Search for the cell housing the specified text and yield its (x, y) center coordinate. 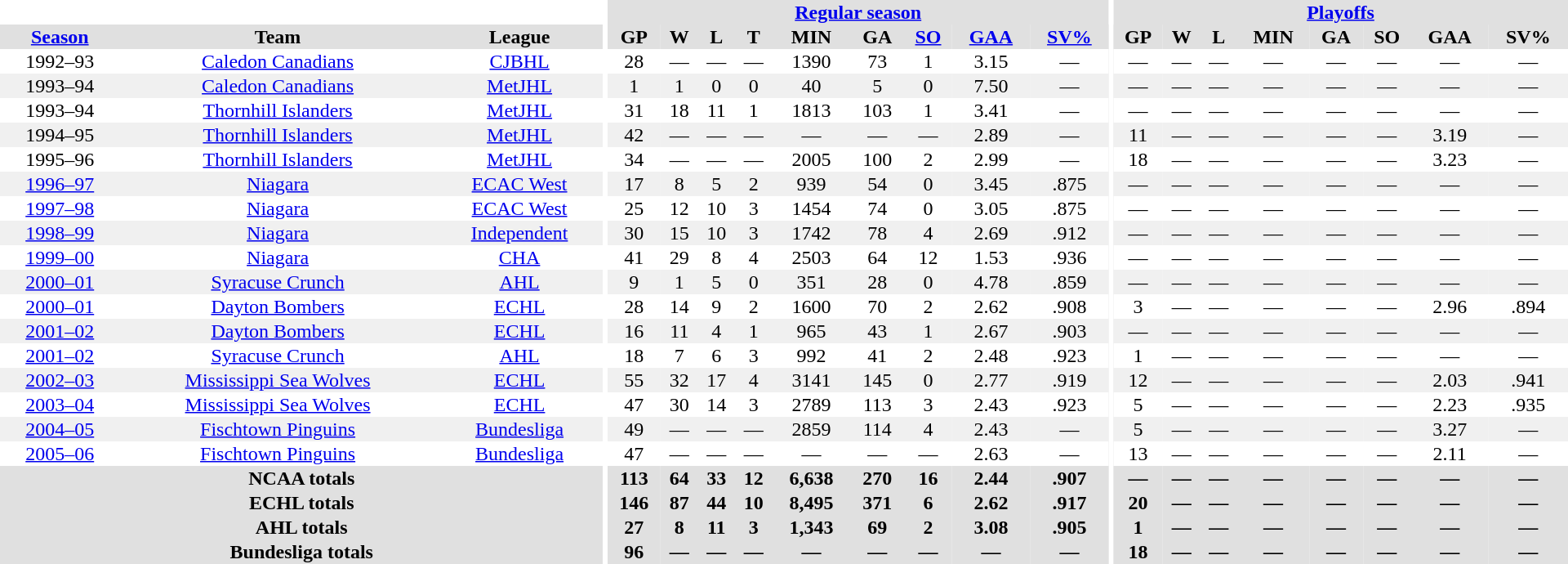
78 (877, 233)
27 (634, 527)
.903 (1070, 331)
League (519, 37)
.935 (1529, 405)
Regular season (857, 12)
NCAA totals (301, 478)
2005–06 (60, 454)
1.53 (991, 257)
7.50 (991, 86)
.907 (1070, 478)
2789 (811, 405)
.919 (1070, 380)
965 (811, 331)
1742 (811, 233)
270 (877, 478)
AHL totals (301, 527)
CJBHL (519, 61)
2.23 (1450, 405)
49 (634, 429)
70 (877, 307)
1995–96 (60, 159)
2003–04 (60, 405)
3.27 (1450, 429)
2002–03 (60, 380)
3141 (811, 380)
.908 (1070, 307)
103 (877, 110)
8,495 (811, 503)
939 (811, 184)
40 (811, 86)
1813 (811, 110)
114 (877, 429)
Team (278, 37)
4.78 (991, 282)
1454 (811, 208)
ECHL totals (301, 503)
1999–00 (60, 257)
2004–05 (60, 429)
55 (634, 380)
2.03 (1450, 380)
2.63 (991, 454)
42 (634, 135)
.912 (1070, 233)
1992–93 (60, 61)
2.89 (991, 135)
1996–97 (60, 184)
69 (877, 527)
2.77 (991, 380)
1,343 (811, 527)
146 (634, 503)
.905 (1070, 527)
54 (877, 184)
3.23 (1450, 159)
3.41 (991, 110)
43 (877, 331)
1997–98 (60, 208)
3.08 (991, 527)
87 (679, 503)
351 (811, 282)
2.67 (991, 331)
.894 (1529, 307)
CHA (519, 257)
13 (1138, 454)
Playoffs (1341, 12)
15 (679, 233)
Bundesliga totals (301, 552)
20 (1138, 503)
34 (634, 159)
1994–95 (60, 135)
2.69 (991, 233)
2.96 (1450, 307)
29 (679, 257)
3.19 (1450, 135)
371 (877, 503)
73 (877, 61)
74 (877, 208)
.941 (1529, 380)
2859 (811, 429)
3.05 (991, 208)
6,638 (811, 478)
145 (877, 380)
33 (717, 478)
44 (717, 503)
2503 (811, 257)
.936 (1070, 257)
2.99 (991, 159)
.917 (1070, 503)
1390 (811, 61)
96 (634, 552)
32 (679, 380)
1998–99 (60, 233)
Independent (519, 233)
2.11 (1450, 454)
.859 (1070, 282)
3.15 (991, 61)
100 (877, 159)
3.45 (991, 184)
7 (679, 356)
Season (60, 37)
992 (811, 356)
2005 (811, 159)
25 (634, 208)
2.48 (991, 356)
T (753, 37)
1600 (811, 307)
2.44 (991, 478)
31 (634, 110)
